Pinpoint the cell where the given text exists, returning its (x, y) midpoint coordinate. 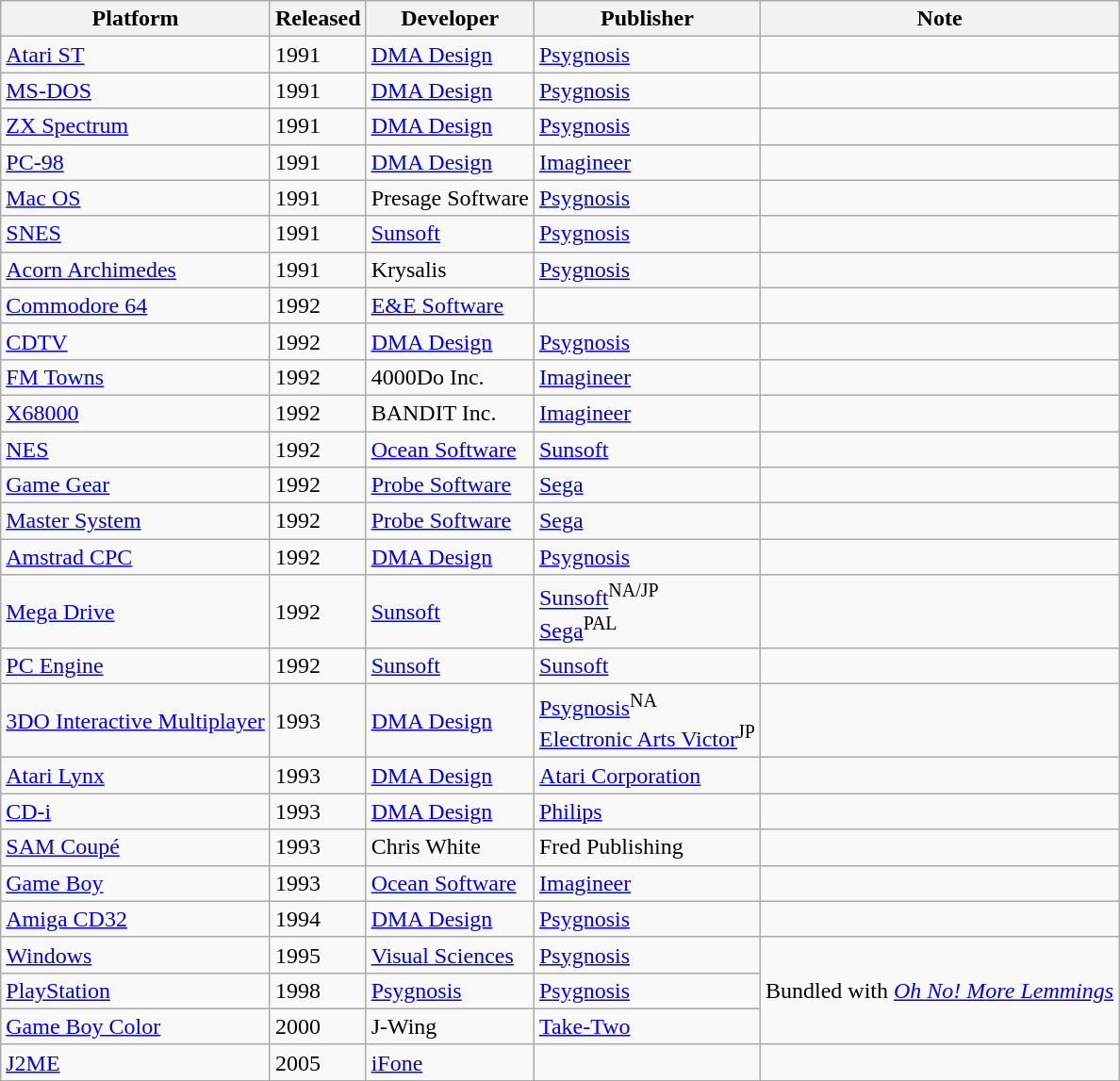
Game Boy Color (136, 1026)
Note (939, 19)
4000Do Inc. (450, 377)
2005 (318, 1062)
BANDIT Inc. (450, 413)
PsygnosisNAElectronic Arts VictorJP (647, 721)
Commodore 64 (136, 305)
Amiga CD32 (136, 919)
Windows (136, 955)
Visual Sciences (450, 955)
MS-DOS (136, 90)
Atari Corporation (647, 776)
Game Gear (136, 485)
1995 (318, 955)
J2ME (136, 1062)
PlayStation (136, 991)
CD-i (136, 811)
Philips (647, 811)
Released (318, 19)
iFone (450, 1062)
1998 (318, 991)
E&E Software (450, 305)
2000 (318, 1026)
Mac OS (136, 198)
Acorn Archimedes (136, 270)
Platform (136, 19)
Mega Drive (136, 612)
Chris White (450, 847)
SNES (136, 234)
NES (136, 450)
PC Engine (136, 666)
Fred Publishing (647, 847)
Take-Two (647, 1026)
X68000 (136, 413)
Developer (450, 19)
3DO Interactive Multiplayer (136, 721)
PC-98 (136, 162)
Presage Software (450, 198)
ZX Spectrum (136, 126)
Amstrad CPC (136, 557)
Master System (136, 521)
Game Boy (136, 883)
J-Wing (450, 1026)
Publisher (647, 19)
FM Towns (136, 377)
CDTV (136, 341)
1994 (318, 919)
SAM Coupé (136, 847)
Atari ST (136, 55)
Atari Lynx (136, 776)
Krysalis (450, 270)
SunsoftNA/JPSegaPAL (647, 612)
Bundled with Oh No! More Lemmings (939, 991)
